Return the [x, y] coordinate for the center point of the cell that contains the specified text.  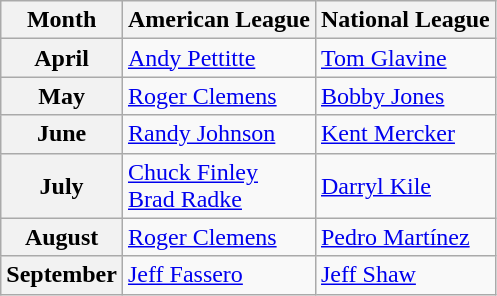
May [62, 96]
Bobby Jones [405, 96]
Month [62, 20]
Andy Pettitte [218, 58]
National League [405, 20]
September [62, 275]
Kent Mercker [405, 134]
American League [218, 20]
April [62, 58]
June [62, 134]
August [62, 237]
Chuck FinleyBrad Radke [218, 186]
Pedro Martínez [405, 237]
Darryl Kile [405, 186]
Tom Glavine [405, 58]
Jeff Shaw [405, 275]
Randy Johnson [218, 134]
July [62, 186]
Jeff Fassero [218, 275]
